Identify which cell holds the provided text, then report its [x, y] central coordinate. 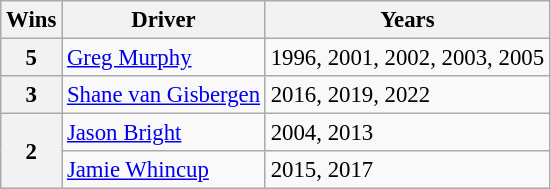
Jamie Whincup [164, 170]
2004, 2013 [407, 133]
Greg Murphy [164, 58]
Wins [32, 20]
2015, 2017 [407, 170]
3 [32, 95]
2016, 2019, 2022 [407, 95]
Driver [164, 20]
5 [32, 58]
1996, 2001, 2002, 2003, 2005 [407, 58]
Jason Bright [164, 133]
Shane van Gisbergen [164, 95]
Years [407, 20]
2 [32, 152]
